Determine the [x, y] coordinate at the center of the cell enclosing the given text.  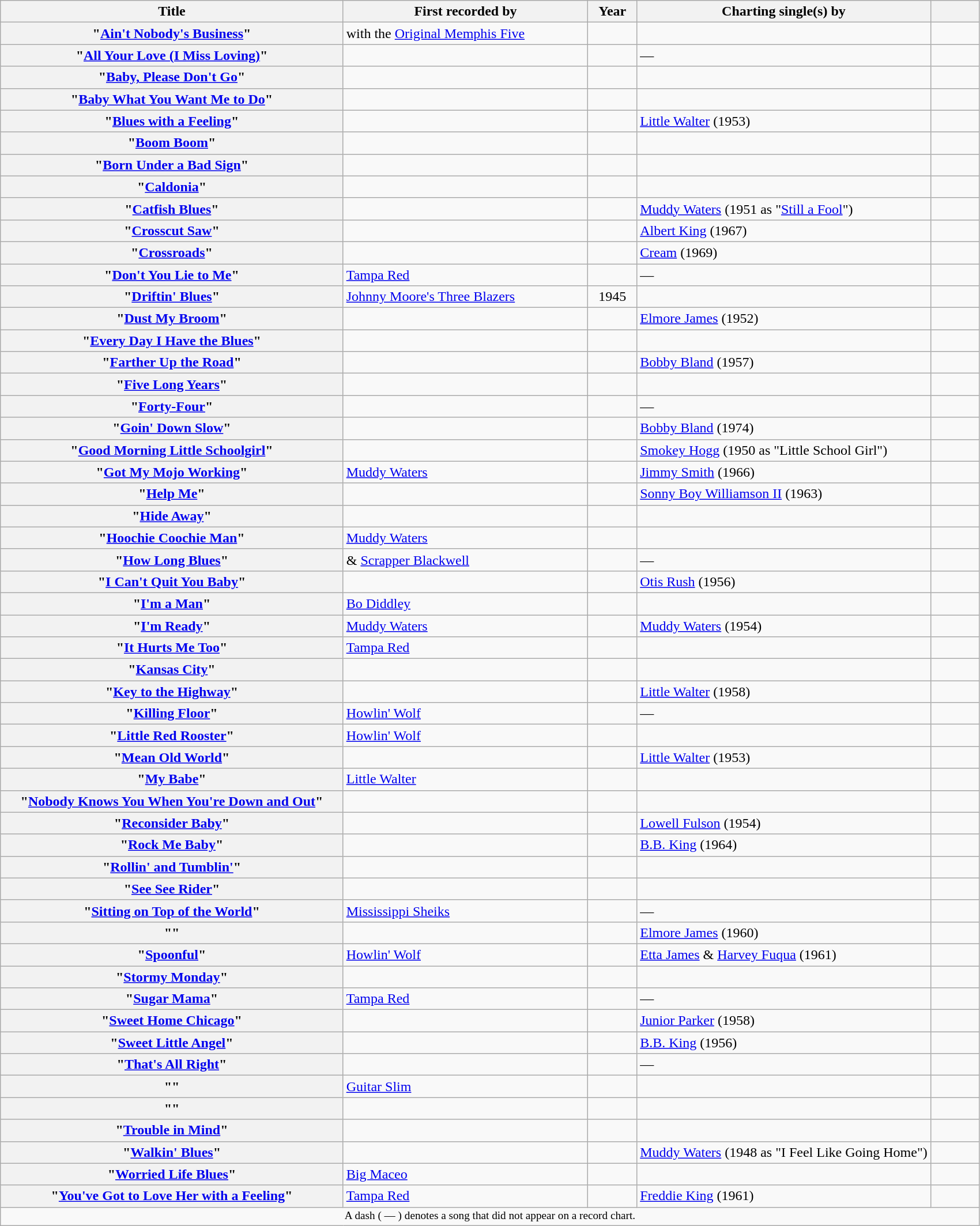
Little Walter [466, 779]
Mississippi Sheiks [466, 911]
Bobby Bland (1957) [784, 363]
"Kansas City" [172, 670]
Elmore James (1952) [784, 319]
Freddie King (1961) [784, 1196]
"Five Long Years" [172, 384]
Albert King (1967) [784, 231]
"My Babe" [172, 779]
Year [612, 12]
Etta James & Harvey Fuqua (1961) [784, 955]
"Don't You Lie to Me" [172, 275]
Bobby Bland (1974) [784, 428]
"Caldonia" [172, 187]
"Goin' Down Slow" [172, 428]
"Stormy Monday" [172, 977]
Muddy Waters (1951 as "Still a Fool") [784, 209]
"Good Morning Little Schoolgirl" [172, 450]
Title [172, 12]
"Hoochie Coochie Man" [172, 538]
"Farther Up the Road" [172, 363]
"Sitting on Top of the World" [172, 911]
"Driftin' Blues" [172, 297]
"Rollin' and Tumblin'" [172, 867]
Cream (1969) [784, 252]
"All Your Love (I Miss Loving)" [172, 55]
"Blues with a Feeling" [172, 121]
"Baby What You Want Me to Do" [172, 99]
A dash ( — ) denotes a song that did not appear on a record chart. [490, 1216]
Big Maceo [466, 1174]
Otis Rush (1956) [784, 582]
"You've Got to Love Her with a Feeling" [172, 1196]
"Worried Life Blues" [172, 1174]
"How Long Blues" [172, 560]
"Catfish Blues" [172, 209]
Muddy Waters (1948 as "I Feel Like Going Home") [784, 1152]
"It Hurts Me Too" [172, 648]
"Hide Away" [172, 516]
"Crossroads" [172, 252]
"Born Under a Bad Sign" [172, 165]
Muddy Waters (1954) [784, 625]
"Walkin' Blues" [172, 1152]
"Rock Me Baby" [172, 845]
"Key to the Highway" [172, 692]
"See See Rider" [172, 889]
"Help Me" [172, 494]
"That's All Right" [172, 1065]
Charting single(s) by [784, 12]
"Got My Mojo Working" [172, 472]
"Sugar Mama" [172, 999]
"Trouble in Mind" [172, 1130]
"Sweet Home Chicago" [172, 1021]
"Crosscut Saw" [172, 231]
"Killing Floor" [172, 714]
"I Can't Quit You Baby" [172, 582]
"Nobody Knows You When You're Down and Out" [172, 801]
Johnny Moore's Three Blazers [466, 297]
B.B. King (1964) [784, 845]
Smokey Hogg (1950 as "Little School Girl") [784, 450]
Sonny Boy Williamson II (1963) [784, 494]
Junior Parker (1958) [784, 1021]
"Every Day I Have the Blues" [172, 341]
"Spoonful" [172, 955]
"I'm Ready" [172, 625]
"Dust My Broom" [172, 319]
Bo Diddley [466, 603]
First recorded by [466, 12]
Elmore James (1960) [784, 933]
B.B. King (1956) [784, 1043]
"Baby, Please Don't Go" [172, 77]
"Forty-Four" [172, 406]
1945 [612, 297]
& Scrapper Blackwell [466, 560]
"Boom Boom" [172, 143]
with the Original Memphis Five [466, 33]
Little Walter (1958) [784, 692]
"Reconsider Baby" [172, 823]
"I'm a Man" [172, 603]
"Ain't Nobody's Business" [172, 33]
Jimmy Smith (1966) [784, 472]
"Mean Old World" [172, 757]
Guitar Slim [466, 1087]
"Sweet Little Angel" [172, 1043]
"Little Red Rooster" [172, 735]
Lowell Fulson (1954) [784, 823]
